Search for the cell housing the specified text and yield its (X, Y) center coordinate. 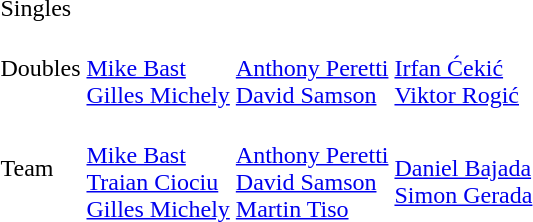
Anthony PerettiDavid Samson (312, 68)
Mike BastGilles Michely (158, 68)
